Identify which cell holds the provided text, then report its [X, Y] central coordinate. 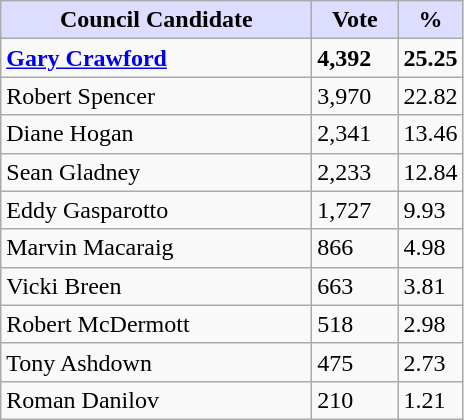
866 [355, 248]
Vote [355, 20]
Marvin Macaraig [156, 248]
2.98 [430, 324]
Robert Spencer [156, 96]
1.21 [430, 400]
2.73 [430, 362]
2,341 [355, 134]
1,727 [355, 210]
210 [355, 400]
Tony Ashdown [156, 362]
Council Candidate [156, 20]
25.25 [430, 58]
Diane Hogan [156, 134]
Vicki Breen [156, 286]
4,392 [355, 58]
475 [355, 362]
518 [355, 324]
22.82 [430, 96]
3,970 [355, 96]
2,233 [355, 172]
% [430, 20]
12.84 [430, 172]
Roman Danilov [156, 400]
Gary Crawford [156, 58]
9.93 [430, 210]
3.81 [430, 286]
4.98 [430, 248]
Eddy Gasparotto [156, 210]
Sean Gladney [156, 172]
13.46 [430, 134]
663 [355, 286]
Robert McDermott [156, 324]
